Detect which cell encompasses the target text, then output its (X, Y) center coordinate. 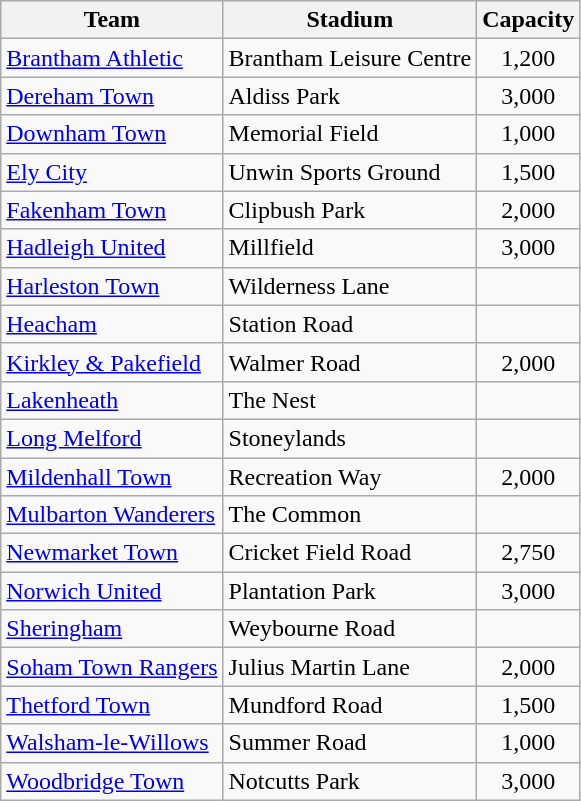
Wilderness Lane (350, 286)
Stoneylands (350, 438)
Woodbridge Town (112, 781)
Fakenham Town (112, 210)
Dereham Town (112, 96)
Kirkley & Pakefield (112, 362)
Stadium (350, 20)
Ely City (112, 172)
Capacity (528, 20)
Recreation Way (350, 477)
Walmer Road (350, 362)
Norwich United (112, 591)
Long Melford (112, 438)
Clipbush Park (350, 210)
Harleston Town (112, 286)
The Nest (350, 400)
Cricket Field Road (350, 553)
Brantham Athletic (112, 58)
Walsham-le-Willows (112, 743)
Mundford Road (350, 705)
Brantham Leisure Centre (350, 58)
1,200 (528, 58)
Notcutts Park (350, 781)
Millfield (350, 248)
2,750 (528, 553)
Memorial Field (350, 134)
Julius Martin Lane (350, 667)
Summer Road (350, 743)
Newmarket Town (112, 553)
Station Road (350, 324)
Aldiss Park (350, 96)
Hadleigh United (112, 248)
Mildenhall Town (112, 477)
Downham Town (112, 134)
Heacham (112, 324)
Mulbarton Wanderers (112, 515)
Plantation Park (350, 591)
Thetford Town (112, 705)
Unwin Sports Ground (350, 172)
Lakenheath (112, 400)
Sheringham (112, 629)
The Common (350, 515)
Weybourne Road (350, 629)
Team (112, 20)
Soham Town Rangers (112, 667)
